Determine the [X, Y] coordinate at the center of the cell enclosing the given text.  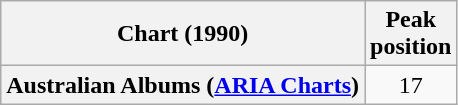
17 [411, 85]
Australian Albums (ARIA Charts) [183, 85]
Peakposition [411, 34]
Chart (1990) [183, 34]
